Detect which cell encompasses the target text, then output its [X, Y] center coordinate. 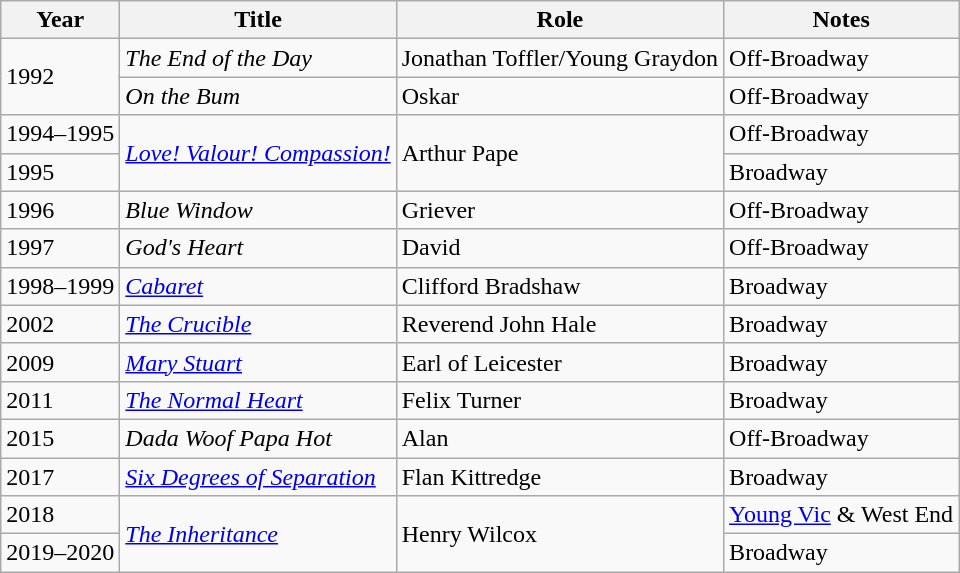
2017 [60, 477]
1998–1999 [60, 286]
Reverend John Hale [560, 324]
2002 [60, 324]
Arthur Pape [560, 153]
Earl of Leicester [560, 362]
Griever [560, 210]
Year [60, 20]
Henry Wilcox [560, 534]
2018 [60, 515]
Blue Window [258, 210]
1994–1995 [60, 134]
The Normal Heart [258, 400]
Six Degrees of Separation [258, 477]
2015 [60, 438]
On the Bum [258, 96]
Young Vic & West End [842, 515]
Role [560, 20]
Cabaret [258, 286]
1996 [60, 210]
Jonathan Toffler/Young Graydon [560, 58]
Title [258, 20]
1997 [60, 248]
Flan Kittredge [560, 477]
The End of the Day [258, 58]
2009 [60, 362]
The Crucible [258, 324]
1992 [60, 77]
Notes [842, 20]
David [560, 248]
1995 [60, 172]
Dada Woof Papa Hot [258, 438]
Felix Turner [560, 400]
Clifford Bradshaw [560, 286]
Alan [560, 438]
2011 [60, 400]
Oskar [560, 96]
Love! Valour! Compassion! [258, 153]
Mary Stuart [258, 362]
2019–2020 [60, 553]
The Inheritance [258, 534]
God's Heart [258, 248]
